Find where the given text appears and provide that cell's center as [X, Y] coordinate. 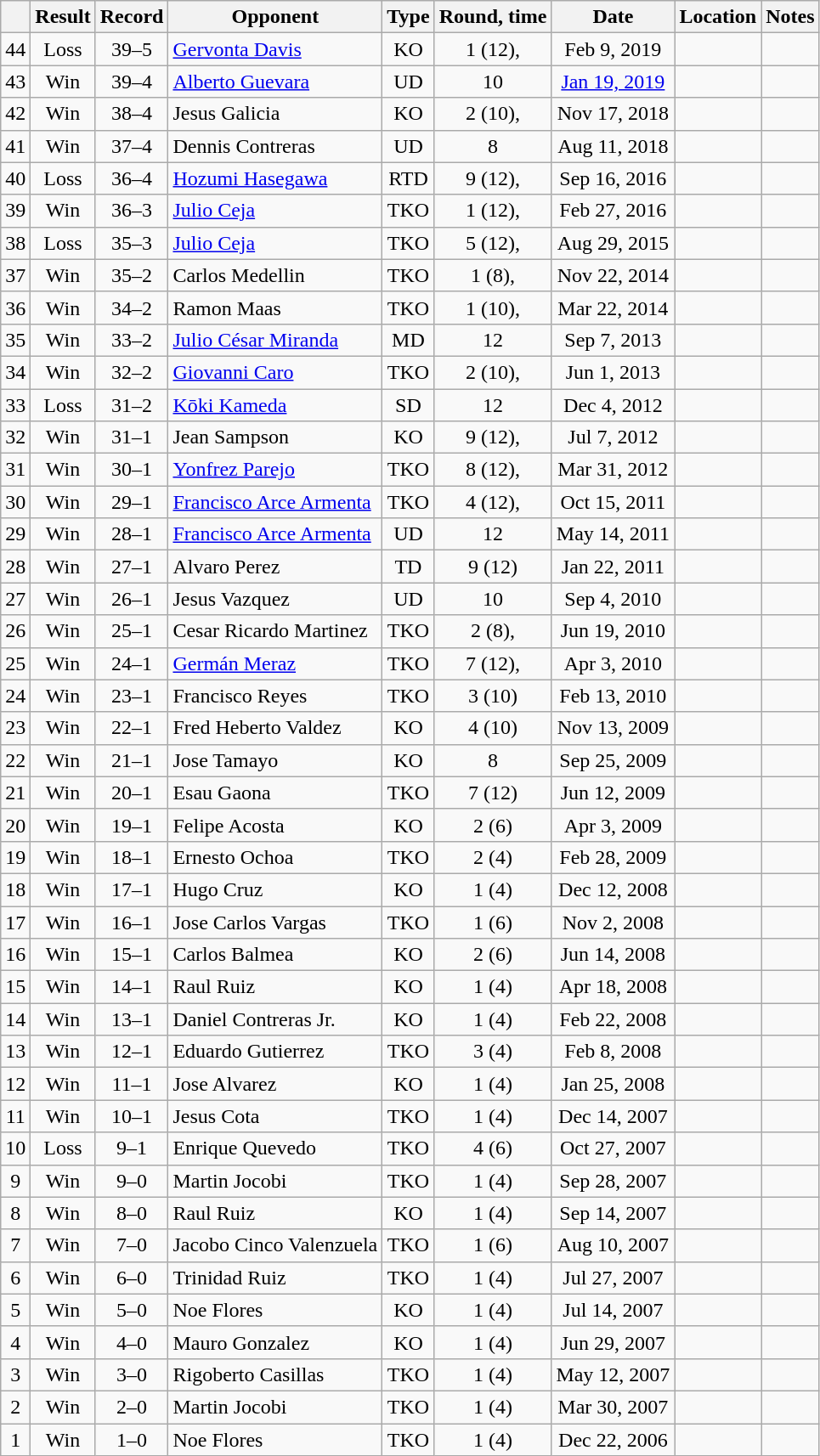
36–3 [132, 211]
Jun 19, 2010 [614, 631]
Hugo Cruz [275, 889]
Hozumi Hasegawa [275, 178]
Yonfrez Parejo [275, 470]
13 [15, 1052]
Sep 14, 2007 [614, 1213]
Mar 30, 2007 [614, 1407]
Jan 19, 2019 [614, 82]
24 [15, 696]
13–1 [132, 1019]
36 [15, 308]
Dec 22, 2006 [614, 1440]
37–4 [132, 146]
11–1 [132, 1084]
39–5 [132, 49]
12–1 [132, 1052]
23–1 [132, 696]
Oct 15, 2011 [614, 502]
Round, time [493, 17]
Aug 10, 2007 [614, 1245]
5 [15, 1310]
Esau Gaona [275, 793]
Aug 11, 2018 [614, 146]
Feb 27, 2016 [614, 211]
Aug 29, 2015 [614, 243]
Jacobo Cinco Valenzuela [275, 1245]
30–1 [132, 470]
3 [15, 1374]
33 [15, 405]
3 (4) [493, 1052]
1 [15, 1440]
43 [15, 82]
Opponent [275, 17]
6–0 [132, 1278]
Francisco Reyes [275, 696]
27 [15, 599]
21–1 [132, 760]
29 [15, 534]
34 [15, 372]
1–0 [132, 1440]
Feb 13, 2010 [614, 696]
31 [15, 470]
15–1 [132, 955]
19 [15, 857]
Jun 1, 2013 [614, 372]
Type [408, 17]
18 [15, 889]
25 [15, 663]
Jesus Galicia [275, 114]
2 [15, 1407]
7 (12), [493, 663]
Jean Sampson [275, 437]
Sep 7, 2013 [614, 340]
24–1 [132, 663]
2–0 [132, 1407]
Kōki Kameda [275, 405]
Giovanni Caro [275, 372]
38 [15, 243]
Ramon Maas [275, 308]
27–1 [132, 567]
20 [15, 825]
36–4 [132, 178]
5 (12), [493, 243]
Jul 14, 2007 [614, 1310]
Eduardo Gutierrez [275, 1052]
Mar 22, 2014 [614, 308]
Jan 25, 2008 [614, 1084]
Alvaro Perez [275, 567]
5–0 [132, 1310]
Sep 28, 2007 [614, 1181]
Enrique Quevedo [275, 1148]
Nov 17, 2018 [614, 114]
7 [15, 1245]
Nov 22, 2014 [614, 275]
Ernesto Ochoa [275, 857]
16 [15, 955]
Jose Alvarez [275, 1084]
Feb 9, 2019 [614, 49]
Dennis Contreras [275, 146]
Sep 4, 2010 [614, 599]
21 [15, 793]
1 (8), [493, 275]
39–4 [132, 82]
6 [15, 1278]
25–1 [132, 631]
Rigoberto Casillas [275, 1374]
33–2 [132, 340]
40 [15, 178]
26 [15, 631]
Nov 2, 2008 [614, 922]
Trinidad Ruiz [275, 1278]
4 (6) [493, 1148]
2 (4) [493, 857]
38–4 [132, 114]
Germán Meraz [275, 663]
35 [15, 340]
Apr 18, 2008 [614, 987]
2 (8), [493, 631]
8 (12), [493, 470]
Mar 31, 2012 [614, 470]
26–1 [132, 599]
Date [614, 17]
7–0 [132, 1245]
Jul 27, 2007 [614, 1278]
9–1 [132, 1148]
Alberto Guevara [275, 82]
Apr 3, 2009 [614, 825]
7 (12) [493, 793]
19–1 [132, 825]
29–1 [132, 502]
Sep 16, 2016 [614, 178]
Jose Tamayo [275, 760]
SD [408, 405]
44 [15, 49]
Jose Carlos Vargas [275, 922]
16–1 [132, 922]
14 [15, 1019]
4 [15, 1342]
Oct 27, 2007 [614, 1148]
28–1 [132, 534]
4 (12), [493, 502]
4 (10) [493, 728]
18–1 [132, 857]
28 [15, 567]
Dec 14, 2007 [614, 1116]
31–2 [132, 405]
17 [15, 922]
Jun 29, 2007 [614, 1342]
35–2 [132, 275]
Feb 22, 2008 [614, 1019]
42 [15, 114]
Jesus Vazquez [275, 599]
Dec 4, 2012 [614, 405]
10–1 [132, 1116]
15 [15, 987]
Felipe Acosta [275, 825]
TD [408, 567]
Location [718, 17]
34–2 [132, 308]
11 [15, 1116]
14–1 [132, 987]
17–1 [132, 889]
Feb 8, 2008 [614, 1052]
8–0 [132, 1213]
Gervonta Davis [275, 49]
9–0 [132, 1181]
Jul 7, 2012 [614, 437]
Notes [790, 17]
3 (10) [493, 696]
9 [15, 1181]
22 [15, 760]
39 [15, 211]
Apr 3, 2010 [614, 663]
Fred Heberto Valdez [275, 728]
20–1 [132, 793]
Cesar Ricardo Martinez [275, 631]
May 14, 2011 [614, 534]
Dec 12, 2008 [614, 889]
9 (12) [493, 567]
30 [15, 502]
May 12, 2007 [614, 1374]
1 (10), [493, 308]
Jun 12, 2009 [614, 793]
32–2 [132, 372]
37 [15, 275]
RTD [408, 178]
Record [132, 17]
Jun 14, 2008 [614, 955]
Sep 25, 2009 [614, 760]
Feb 28, 2009 [614, 857]
32 [15, 437]
Carlos Balmea [275, 955]
3–0 [132, 1374]
23 [15, 728]
MD [408, 340]
Carlos Medellin [275, 275]
Jesus Cota [275, 1116]
41 [15, 146]
4–0 [132, 1342]
Julio César Miranda [275, 340]
31–1 [132, 437]
35–3 [132, 243]
Jan 22, 2011 [614, 567]
Result [63, 17]
Nov 13, 2009 [614, 728]
22–1 [132, 728]
Mauro Gonzalez [275, 1342]
Daniel Contreras Jr. [275, 1019]
